Identify which cell holds the provided text, then report its [x, y] central coordinate. 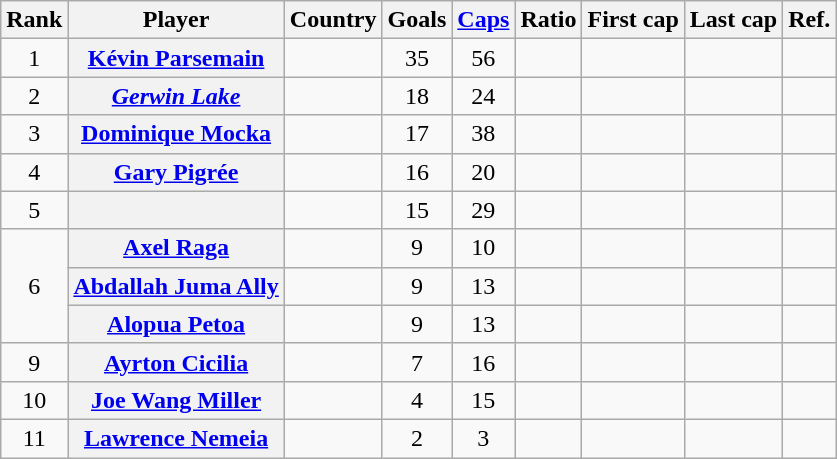
18 [417, 96]
Ref. [810, 20]
5 [34, 210]
38 [484, 134]
Caps [484, 20]
Goals [417, 20]
Gary Pigrée [176, 172]
Ayrton Cicilia [176, 362]
Ratio [548, 20]
56 [484, 58]
6 [34, 286]
17 [417, 134]
Abdallah Juma Ally [176, 286]
24 [484, 96]
Country [333, 20]
Gerwin Lake [176, 96]
Axel Raga [176, 248]
29 [484, 210]
7 [417, 362]
Player [176, 20]
Joe Wang Miller [176, 400]
Dominique Mocka [176, 134]
First cap [633, 20]
Last cap [733, 20]
35 [417, 58]
11 [34, 438]
20 [484, 172]
Rank [34, 20]
Lawrence Nemeia [176, 438]
Alopua Petoa [176, 324]
Kévin Parsemain [176, 58]
1 [34, 58]
